For the text-containing cell, return its midpoint in (x, y) coordinate format. 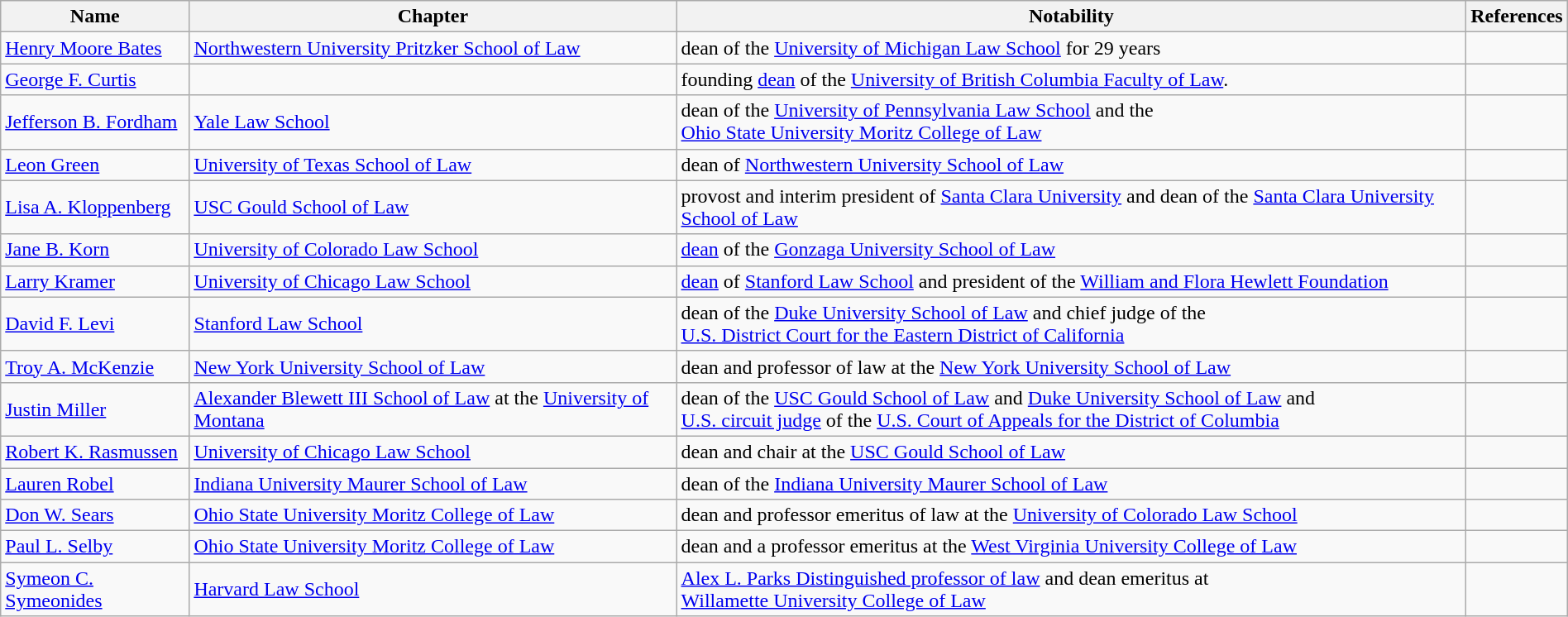
Harvard Law School (433, 589)
dean of Northwestern University School of Law (1072, 165)
Larry Kramer (95, 281)
References (1517, 17)
dean of the Gonzaga University School of Law (1072, 250)
dean of the Duke University School of Law and chief judge of theU.S. District Court for the Eastern District of California (1072, 324)
Jefferson B. Fordham (95, 122)
dean and professor of law at the New York University School of Law (1072, 366)
Alex L. Parks Distinguished professor of law and dean emeritus atWillamette University College of Law (1072, 589)
dean of Stanford Law School and president of the William and Flora Hewlett Foundation (1072, 281)
provost and interim president of Santa Clara University and dean of the Santa Clara University School of Law (1072, 207)
USC Gould School of Law (433, 207)
Leon Green (95, 165)
dean of the Indiana University Maurer School of Law (1072, 484)
Paul L. Selby (95, 547)
dean of the University of Michigan Law School for 29 years (1072, 48)
Troy A. McKenzie (95, 366)
Stanford Law School (433, 324)
Notability (1072, 17)
Name (95, 17)
Indiana University Maurer School of Law (433, 484)
dean and chair at the USC Gould School of Law (1072, 452)
New York University School of Law (433, 366)
Chapter (433, 17)
Henry Moore Bates (95, 48)
dean and a professor emeritus at the West Virginia University College of Law (1072, 547)
founding dean of the University of British Columbia Faculty of Law. (1072, 79)
Justin Miller (95, 409)
dean of the University of Pennsylvania Law School and theOhio State University Moritz College of Law (1072, 122)
dean and professor emeritus of law at the University of Colorado Law School (1072, 515)
Yale Law School (433, 122)
David F. Levi (95, 324)
Lauren Robel (95, 484)
Lisa A. Kloppenberg (95, 207)
Symeon C. Symeonides (95, 589)
Alexander Blewett III School of Law at the University of Montana (433, 409)
University of Colorado Law School (433, 250)
Northwestern University Pritzker School of Law (433, 48)
dean of the USC Gould School of Law and Duke University School of Law andU.S. circuit judge of the U.S. Court of Appeals for the District of Columbia (1072, 409)
Jane B. Korn (95, 250)
Robert K. Rasmussen (95, 452)
Don W. Sears (95, 515)
George F. Curtis (95, 79)
University of Texas School of Law (433, 165)
